Output the [x, y] coordinate of the center of the cell containing the given text.  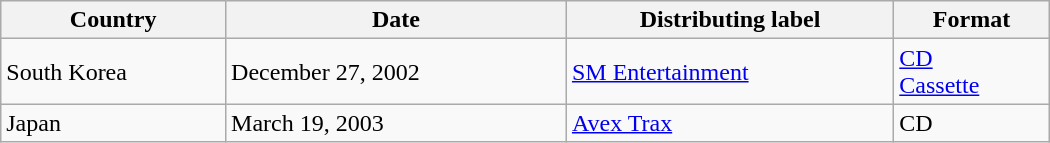
Date [396, 20]
Japan [114, 123]
Country [114, 20]
Distributing label [730, 20]
December 27, 2002 [396, 72]
CD [972, 123]
SM Entertainment [730, 72]
South Korea [114, 72]
Format [972, 20]
CD Cassette [972, 72]
March 19, 2003 [396, 123]
Avex Trax [730, 123]
